Provide the [x, y] coordinate of the cell's center where the given text is located.  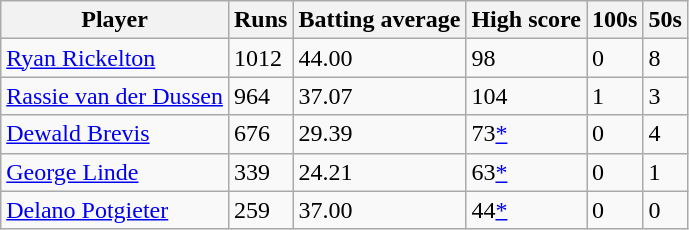
24.21 [380, 172]
37.07 [380, 96]
964 [260, 96]
High score [526, 20]
George Linde [115, 172]
Player [115, 20]
44.00 [380, 58]
1012 [260, 58]
Delano Potgieter [115, 210]
50s [665, 20]
Runs [260, 20]
3 [665, 96]
Dewald Brevis [115, 134]
104 [526, 96]
29.39 [380, 134]
Ryan Rickelton [115, 58]
73* [526, 134]
259 [260, 210]
Batting average [380, 20]
676 [260, 134]
Rassie van der Dussen [115, 96]
4 [665, 134]
98 [526, 58]
8 [665, 58]
37.00 [380, 210]
339 [260, 172]
63* [526, 172]
44* [526, 210]
100s [615, 20]
